Extract the [x, y] coordinate from the center of the cell holding the provided text.  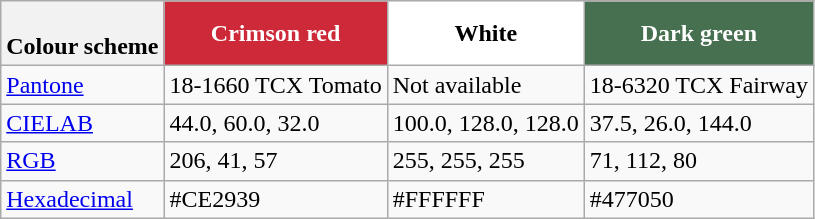
100.0, 128.0, 128.0 [486, 123]
CIELAB [82, 123]
Hexadecimal [82, 199]
Colour scheme [82, 34]
18-6320 TCX Fairway [698, 85]
Pantone [82, 85]
RGB [82, 161]
18-1660 TCX Tomato [276, 85]
37.5, 26.0, 144.0 [698, 123]
Crimson red [276, 34]
#FFFFFF [486, 199]
71, 112, 80 [698, 161]
#CE2939 [276, 199]
44.0, 60.0, 32.0 [276, 123]
White [486, 34]
Not available [486, 85]
206, 41, 57 [276, 161]
#477050 [698, 199]
Dark green [698, 34]
255, 255, 255 [486, 161]
